Pinpoint the cell where the given text exists, returning its [x, y] midpoint coordinate. 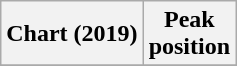
Chart (2019) [72, 34]
Peakposition [189, 34]
